Extract the [X, Y] coordinate from the center of the cell holding the provided text.  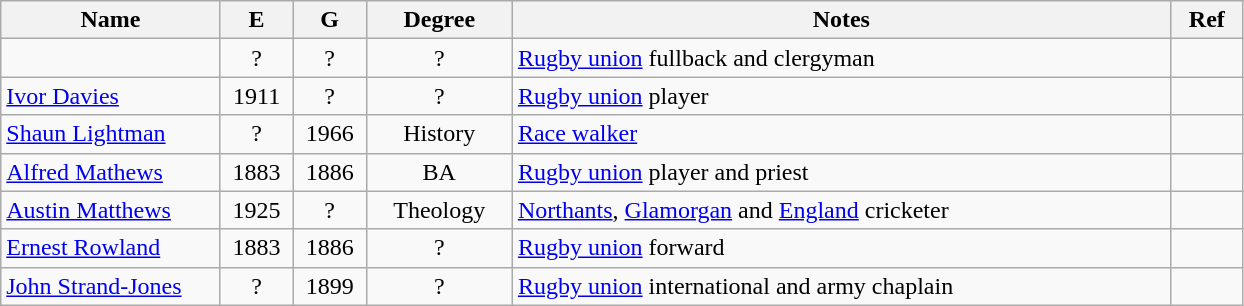
Shaun Lightman [110, 134]
Rugby union player and priest [841, 172]
1925 [256, 210]
Theology [439, 210]
Austin Matthews [110, 210]
Ref [1206, 20]
Rugby union international and army chaplain [841, 286]
Ivor Davies [110, 96]
E [256, 20]
BA [439, 172]
Alfred Mathews [110, 172]
Degree [439, 20]
History [439, 134]
1899 [330, 286]
Notes [841, 20]
G [330, 20]
Name [110, 20]
Northants, Glamorgan and England cricketer [841, 210]
John Strand-Jones [110, 286]
Race walker [841, 134]
Rugby union forward [841, 248]
Ernest Rowland [110, 248]
1966 [330, 134]
Rugby union player [841, 96]
1911 [256, 96]
Rugby union fullback and clergyman [841, 58]
